Pinpoint the cell where the given text exists, returning its (x, y) midpoint coordinate. 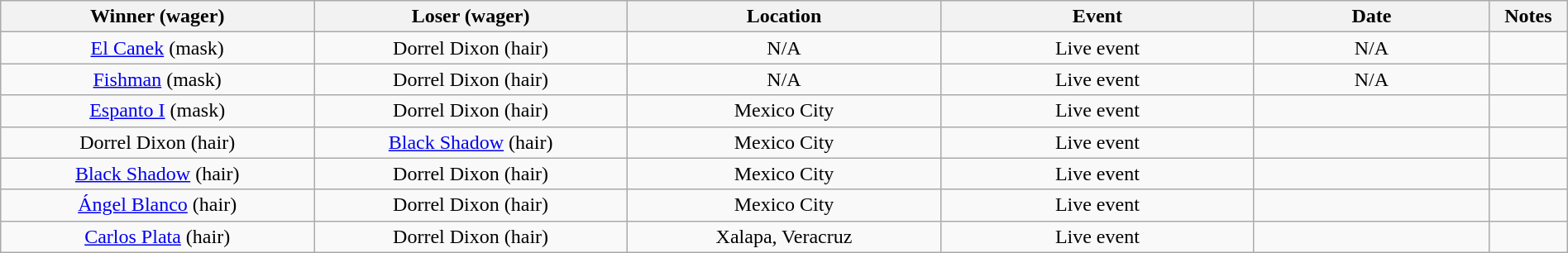
Date (1371, 17)
Winner (wager) (157, 17)
Event (1097, 17)
Location (784, 17)
Ángel Blanco (hair) (157, 205)
Notes (1528, 17)
El Canek (mask) (157, 48)
Carlos Plata (hair) (157, 236)
Xalapa, Veracruz (784, 236)
Fishman (mask) (157, 79)
Loser (wager) (471, 17)
Espanto I (mask) (157, 111)
